Output the [X, Y] coordinate of the center of the cell containing the given text.  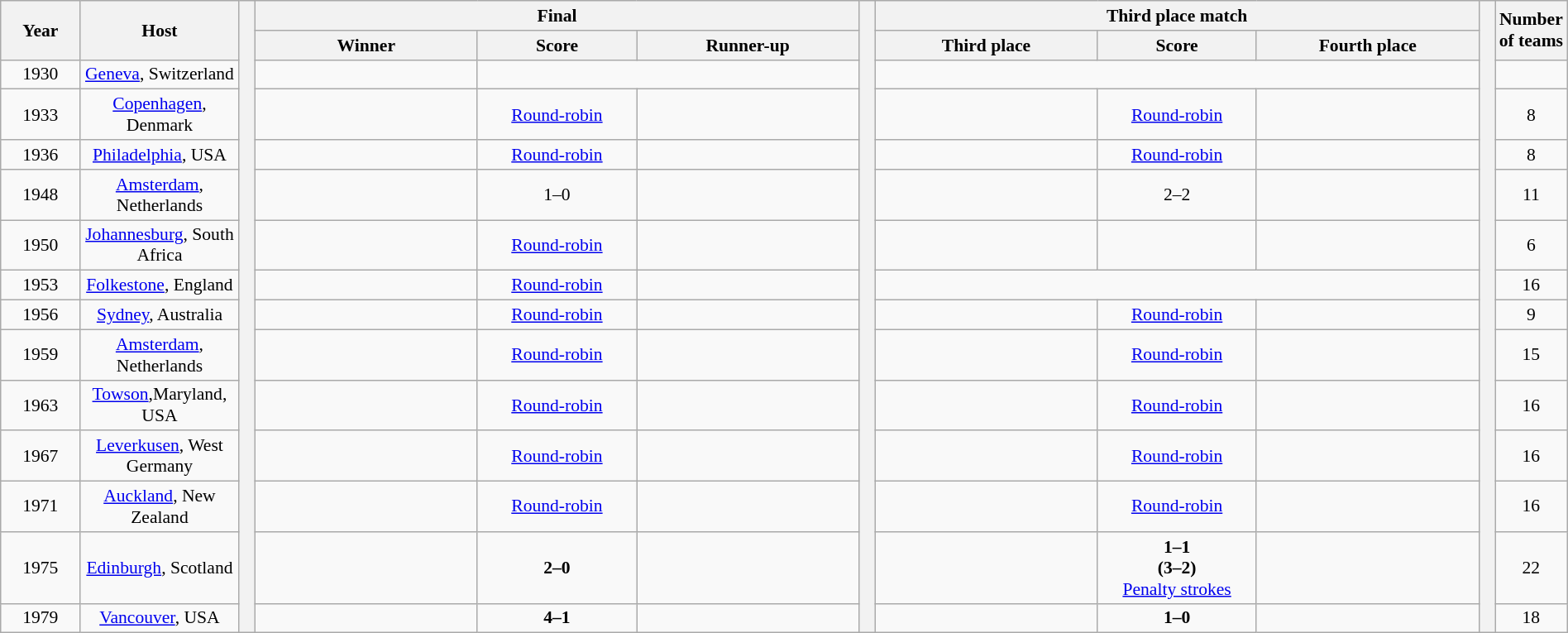
22 [1532, 568]
15 [1532, 354]
Year [41, 30]
Third place [986, 46]
1959 [41, 354]
4–1 [557, 618]
Host [160, 30]
Number of teams [1532, 30]
1930 [41, 74]
Auckland, New Zealand [160, 506]
1948 [41, 195]
Sydney, Australia [160, 315]
6 [1532, 245]
Third place match [1177, 16]
Fourth place [1368, 46]
Philadelphia, USA [160, 155]
18 [1532, 618]
2–2 [1177, 195]
1979 [41, 618]
Towson,Maryland, USA [160, 405]
1953 [41, 285]
1971 [41, 506]
Folkestone, England [160, 285]
9 [1532, 315]
Geneva, Switzerland [160, 74]
Final [557, 16]
1956 [41, 315]
1936 [41, 155]
1950 [41, 245]
Leverkusen, West Germany [160, 457]
1967 [41, 457]
Runner-up [748, 46]
Johannesburg, South Africa [160, 245]
Winner [366, 46]
2–0 [557, 568]
Edinburgh, Scotland [160, 568]
1–1(3–2) Penalty strokes [1177, 568]
11 [1532, 195]
1933 [41, 114]
1975 [41, 568]
1963 [41, 405]
Vancouver, USA [160, 618]
Copenhagen, Denmark [160, 114]
